Return the [X, Y] coordinate for the center point of the cell that contains the specified text.  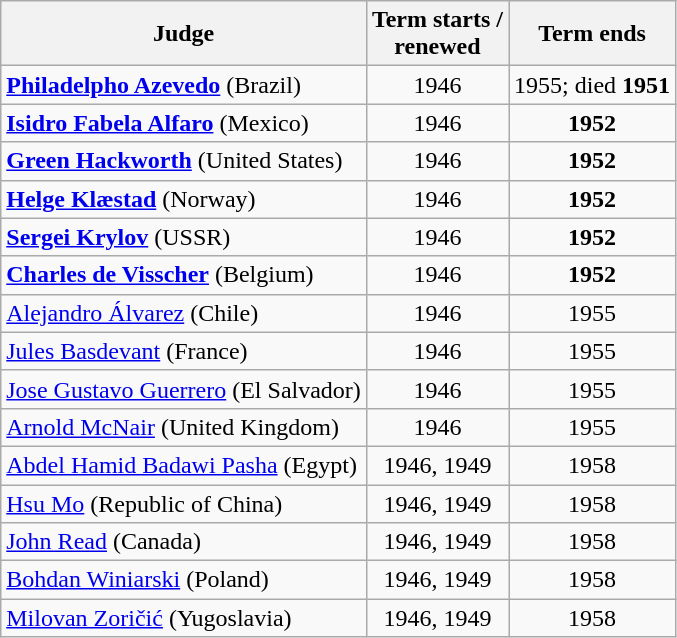
Arnold McNair (United Kingdom) [184, 427]
1955; died 1951 [592, 85]
Milovan Zoričić (Yugoslavia) [184, 618]
Bohdan Winiarski (Poland) [184, 580]
Green Hackworth (United States) [184, 161]
Abdel Hamid Badawi Pasha (Egypt) [184, 465]
Judge [184, 34]
Isidro Fabela Alfaro (Mexico) [184, 123]
Hsu Mo (Republic of China) [184, 503]
Sergei Krylov (USSR) [184, 237]
Jules Basdevant (France) [184, 351]
Philadelpho Azevedo (Brazil) [184, 85]
Charles de Visscher (Belgium) [184, 275]
Term starts / renewed [437, 34]
Helge Klæstad (Norway) [184, 199]
John Read (Canada) [184, 542]
Term ends [592, 34]
Alejandro Álvarez (Chile) [184, 313]
Jose Gustavo Guerrero (El Salvador) [184, 389]
